From the cell containing the given text, extract its center point as [X, Y] coordinate. 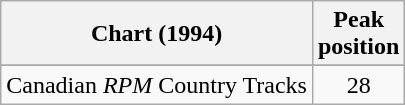
Peakposition [358, 34]
28 [358, 85]
Chart (1994) [157, 34]
Canadian RPM Country Tracks [157, 85]
